Detect which cell encompasses the target text, then output its (x, y) center coordinate. 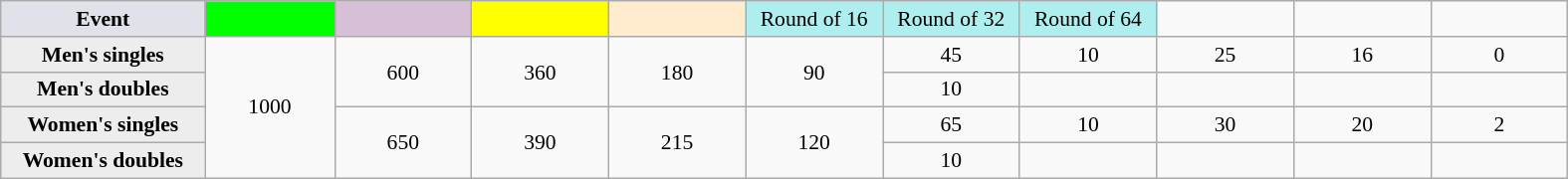
Women's doubles (104, 161)
180 (677, 72)
2 (1499, 125)
600 (403, 72)
Men's doubles (104, 89)
Round of 64 (1088, 19)
20 (1362, 125)
Women's singles (104, 125)
90 (814, 72)
Round of 16 (814, 19)
65 (951, 125)
215 (677, 143)
30 (1226, 125)
16 (1362, 55)
Men's singles (104, 55)
360 (541, 72)
120 (814, 143)
45 (951, 55)
0 (1499, 55)
1000 (270, 107)
390 (541, 143)
Round of 32 (951, 19)
Event (104, 19)
650 (403, 143)
25 (1226, 55)
